Search for the cell housing the specified text and yield its [x, y] center coordinate. 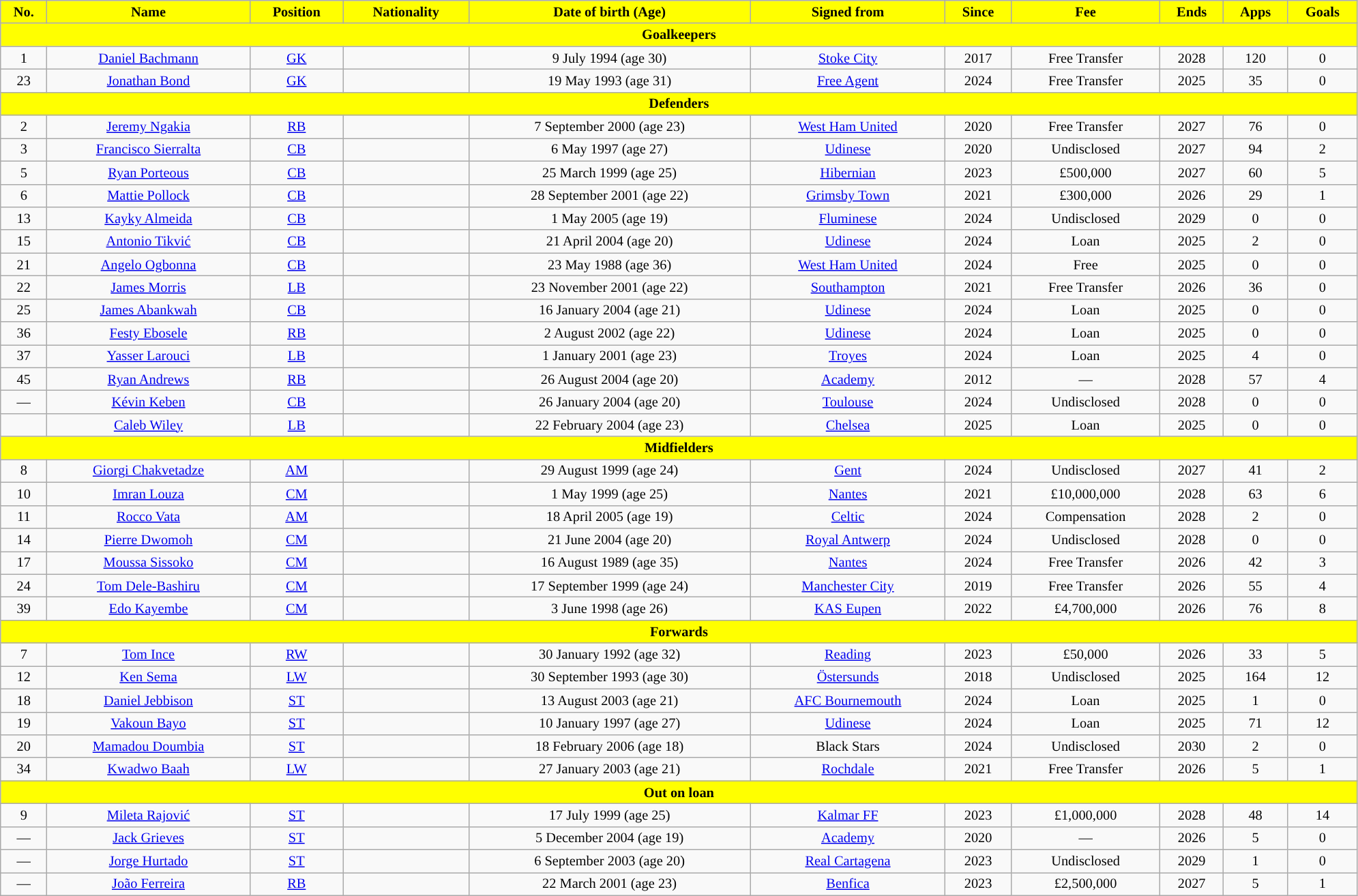
£1,000,000 [1086, 815]
13 [24, 218]
30 January 1992 (age 32) [610, 655]
Moussa Sissoko [149, 563]
2 August 2002 (age 22) [610, 333]
37 [24, 356]
2012 [978, 379]
48 [1255, 815]
10 [24, 494]
Kévin Keben [149, 402]
1 May 2005 (age 19) [610, 218]
Midfielders [679, 448]
57 [1255, 379]
120 [1255, 58]
Reading [848, 655]
Imran Louza [149, 494]
Jack Grieves [149, 838]
James Abankwah [149, 310]
23 [24, 80]
29 August 1999 (age 24) [610, 471]
16 January 2004 (age 21) [610, 310]
Ryan Andrews [149, 379]
Goals [1323, 12]
5 December 2004 (age 19) [610, 838]
Toulouse [848, 402]
19 May 1993 (age 31) [610, 80]
João Ferreira [149, 884]
No. [24, 12]
Position [296, 12]
35 [1255, 80]
1 May 1999 (age 25) [610, 494]
Edo Kayembe [149, 608]
Ryan Porteous [149, 173]
15 [24, 241]
63 [1255, 494]
42 [1255, 563]
Caleb Wiley [149, 425]
Kalmar FF [848, 815]
55 [1255, 586]
Daniel Bachmann [149, 58]
23 November 2001 (age 22) [610, 287]
Free [1086, 265]
34 [24, 769]
21 April 2004 (age 20) [610, 241]
17 September 1999 (age 24) [610, 586]
94 [1255, 149]
Yasser Larouci [149, 356]
Jeremy Ngakia [149, 127]
1 January 2001 (age 23) [610, 356]
25 [24, 310]
20 [24, 746]
25 March 1999 (age 25) [610, 173]
Since [978, 12]
29 [1255, 196]
Defenders [679, 104]
9 [24, 815]
30 September 1993 (age 30) [610, 677]
Jorge Hurtado [149, 861]
2022 [978, 608]
21 [24, 265]
Mattie Pollock [149, 196]
Nationality [406, 12]
18 [24, 700]
10 January 1997 (age 27) [610, 723]
45 [24, 379]
26 January 2004 (age 20) [610, 402]
Benfica [848, 884]
RW [296, 655]
7 [24, 655]
Goalkeepers [679, 35]
Compensation [1086, 517]
3 June 1998 (age 26) [610, 608]
28 September 2001 (age 22) [610, 196]
£50,000 [1086, 655]
2030 [1192, 746]
Rochdale [848, 769]
18 February 2006 (age 18) [610, 746]
£300,000 [1086, 196]
Antonio Tikvić [149, 241]
Kwadwo Baah [149, 769]
Troyes [848, 356]
2018 [978, 677]
Celtic [848, 517]
Giorgi Chakvetadze [149, 471]
39 [24, 608]
Vakoun Bayo [149, 723]
Southampton [848, 287]
2017 [978, 58]
71 [1255, 723]
Östersunds [848, 677]
Royal Antwerp [848, 539]
13 August 2003 (age 21) [610, 700]
Grimsby Town [848, 196]
Daniel Jebbison [149, 700]
22 [24, 287]
Signed from [848, 12]
11 [24, 517]
Out on loan [679, 792]
164 [1255, 677]
Gent [848, 471]
16 August 1989 (age 35) [610, 563]
21 June 2004 (age 20) [610, 539]
7 September 2000 (age 23) [610, 127]
Francisco Sierralta [149, 149]
17 July 1999 (age 25) [610, 815]
Apps [1255, 12]
33 [1255, 655]
Date of birth (Age) [610, 12]
£500,000 [1086, 173]
22 February 2004 (age 23) [610, 425]
Manchester City [848, 586]
Tom Ince [149, 655]
£10,000,000 [1086, 494]
Stoke City [848, 58]
60 [1255, 173]
Chelsea [848, 425]
Ends [1192, 12]
41 [1255, 471]
£2,500,000 [1086, 884]
Forwards [679, 631]
Kayky Almeida [149, 218]
AFC Bournemouth [848, 700]
Name [149, 12]
Black Stars [848, 746]
17 [24, 563]
18 April 2005 (age 19) [610, 517]
Rocco Vata [149, 517]
Angelo Ogbonna [149, 265]
2019 [978, 586]
23 May 1988 (age 36) [610, 265]
22 March 2001 (age 23) [610, 884]
Pierre Dwomoh [149, 539]
6 May 1997 (age 27) [610, 149]
£4,700,000 [1086, 608]
6 September 2003 (age 20) [610, 861]
KAS Eupen [848, 608]
19 [24, 723]
27 January 2003 (age 21) [610, 769]
Ken Sema [149, 677]
Free Agent [848, 80]
24 [24, 586]
26 August 2004 (age 20) [610, 379]
Real Cartagena [848, 861]
Hibernian [848, 173]
Fee [1086, 12]
Fluminese [848, 218]
James Morris [149, 287]
Mamadou Doumbia [149, 746]
9 July 1994 (age 30) [610, 58]
Festy Ebosele [149, 333]
Jonathan Bond [149, 80]
Mileta Rajović [149, 815]
Tom Dele-Bashiru [149, 586]
